Capture the cell that displays the provided text and extract its [X, Y] central coordinate. 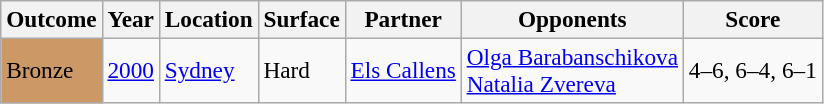
Bronze [52, 70]
Location [208, 19]
Opponents [572, 19]
Hard [302, 70]
Score [752, 19]
Sydney [208, 70]
Olga Barabanschikova Natalia Zvereva [572, 70]
Year [130, 19]
Partner [403, 19]
Els Callens [403, 70]
Outcome [52, 19]
4–6, 6–4, 6–1 [752, 70]
2000 [130, 70]
Surface [302, 19]
